Scan for the cell matching the given text and deliver its (X, Y) coordinate at center. 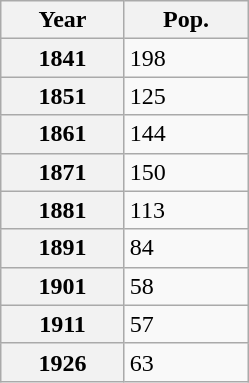
1881 (63, 210)
198 (186, 58)
1911 (63, 324)
Year (63, 20)
1861 (63, 134)
1891 (63, 248)
125 (186, 96)
63 (186, 362)
1901 (63, 286)
58 (186, 286)
1851 (63, 96)
144 (186, 134)
Pop. (186, 20)
113 (186, 210)
1841 (63, 58)
1926 (63, 362)
57 (186, 324)
84 (186, 248)
1871 (63, 172)
150 (186, 172)
